Detect which cell encompasses the target text, then output its [x, y] center coordinate. 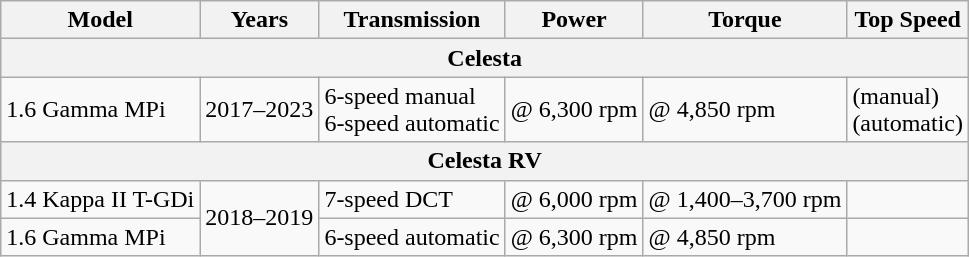
Celesta [485, 58]
@ 6,000 rpm [574, 199]
Transmission [412, 20]
Model [100, 20]
6-speed automatic [412, 237]
2018–2019 [260, 218]
6-speed manual6-speed automatic [412, 110]
7-speed DCT [412, 199]
2017–2023 [260, 110]
1.4 Kappa II T-GDi [100, 199]
@ 1,400–3,700 rpm [745, 199]
Years [260, 20]
Torque [745, 20]
Top Speed [908, 20]
Celesta RV [485, 161]
(manual) (automatic) [908, 110]
Power [574, 20]
